Output the (X, Y) coordinate of the center of the cell containing the given text.  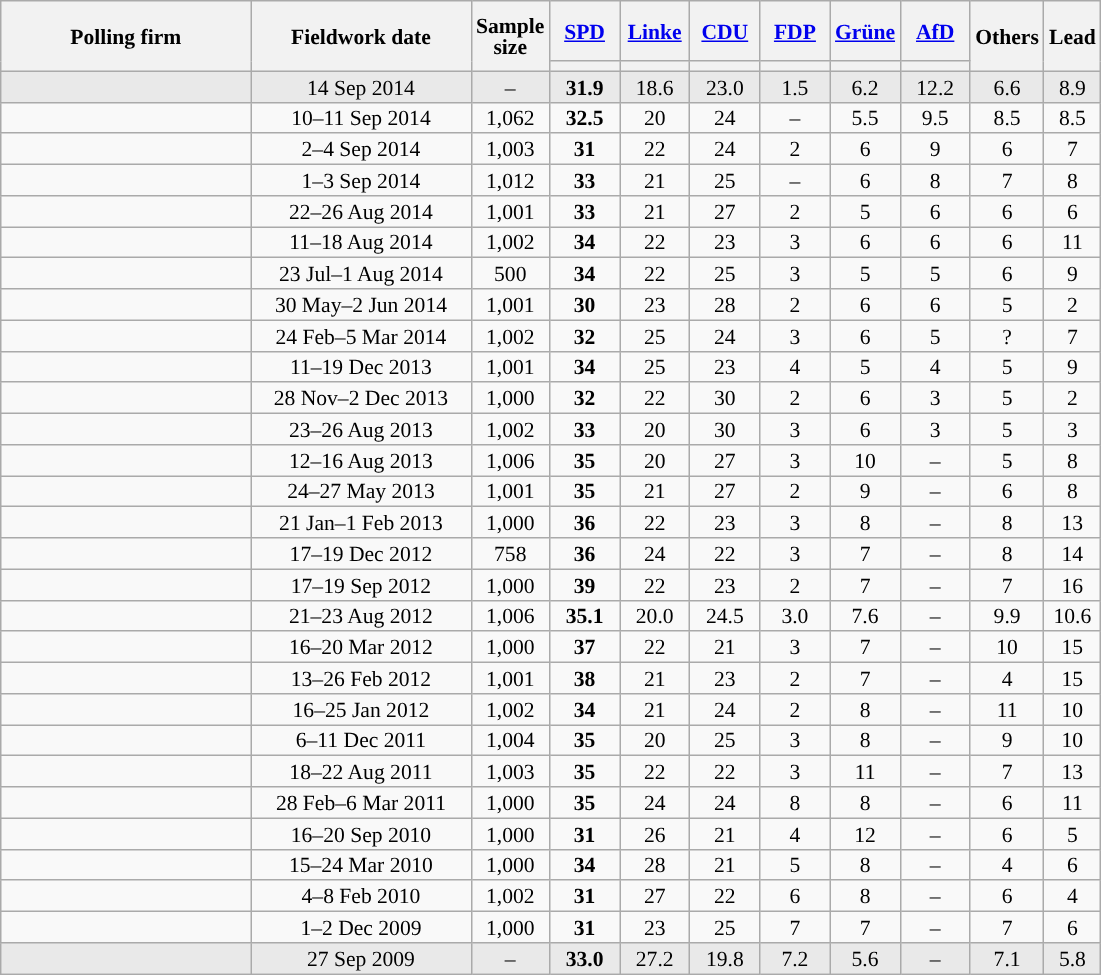
Lead (1072, 36)
6.6 (1007, 86)
1,012 (510, 180)
Others (1007, 36)
1–3 Sep 2014 (361, 180)
CDU (725, 31)
23.0 (725, 86)
SPD (584, 31)
FDP (795, 31)
24.5 (725, 616)
Samplesize (510, 36)
38 (584, 678)
6.2 (865, 86)
28 Nov–2 Dec 2013 (361, 398)
7.2 (795, 958)
19.8 (725, 958)
? (1007, 336)
3.0 (795, 616)
16–20 Mar 2012 (361, 648)
10.6 (1072, 616)
1–2 Dec 2009 (361, 928)
18–22 Aug 2011 (361, 772)
10–11 Sep 2014 (361, 118)
16–20 Sep 2010 (361, 834)
22–26 Aug 2014 (361, 212)
30 May–2 Jun 2014 (361, 304)
Grüne (865, 31)
11–19 Dec 2013 (361, 366)
2–4 Sep 2014 (361, 150)
Linke (655, 31)
7.1 (1007, 958)
24–27 May 2013 (361, 492)
15–24 Mar 2010 (361, 864)
27 Sep 2009 (361, 958)
28 Feb–6 Mar 2011 (361, 802)
8.9 (1072, 86)
33.0 (584, 958)
24 Feb–5 Mar 2014 (361, 336)
14 (1072, 554)
5.6 (865, 958)
21–23 Aug 2012 (361, 616)
7.6 (865, 616)
20.0 (655, 616)
21 Jan–1 Feb 2013 (361, 522)
AfD (935, 31)
23–26 Aug 2013 (361, 430)
32.5 (584, 118)
9.5 (935, 118)
16 (1072, 584)
17–19 Sep 2012 (361, 584)
18.6 (655, 86)
1.5 (795, 86)
5.5 (865, 118)
500 (510, 274)
17–19 Dec 2012 (361, 554)
758 (510, 554)
9.9 (1007, 616)
35.1 (584, 616)
23 Jul–1 Aug 2014 (361, 274)
12–16 Aug 2013 (361, 460)
12.2 (935, 86)
Polling firm (126, 36)
11–18 Aug 2014 (361, 242)
26 (655, 834)
12 (865, 834)
13–26 Feb 2012 (361, 678)
16–25 Jan 2012 (361, 710)
37 (584, 648)
31.9 (584, 86)
14 Sep 2014 (361, 86)
1,004 (510, 740)
4–8 Feb 2010 (361, 896)
6–11 Dec 2011 (361, 740)
Fieldwork date (361, 36)
5.8 (1072, 958)
1,062 (510, 118)
27.2 (655, 958)
39 (584, 584)
